Scan for the cell matching the given text and deliver its [x, y] coordinate at center. 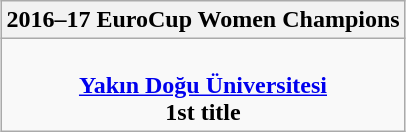
Yakın Doğu Üniversitesi1st title [203, 85]
2016–17 EuroCup Women Champions [203, 20]
